Scan for the cell matching the given text and deliver its [X, Y] coordinate at center. 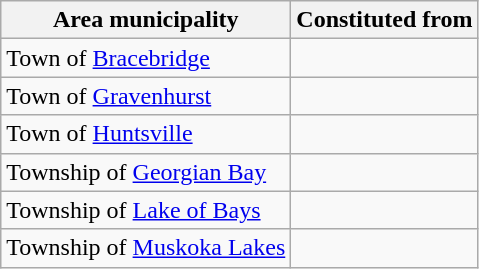
Township of Lake of Bays [146, 210]
Town of Gravenhurst [146, 96]
Area municipality [146, 20]
Township of Muskoka Lakes [146, 248]
Town of Huntsville [146, 134]
Township of Georgian Bay [146, 172]
Constituted from [384, 20]
Town of Bracebridge [146, 58]
